Locate the cell with the specified text and output its [X, Y] center coordinate. 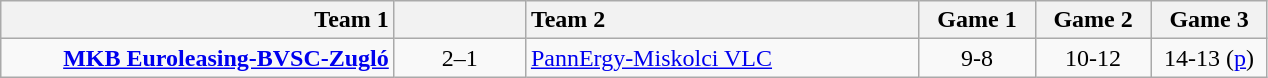
Game 2 [1093, 20]
PannErgy-Miskolci VLC [722, 58]
14-13 (p) [1209, 58]
Game 1 [977, 20]
10-12 [1093, 58]
Game 3 [1209, 20]
2–1 [460, 58]
Team 2 [722, 20]
MKB Euroleasing-BVSC-Zugló [198, 58]
9-8 [977, 58]
Team 1 [198, 20]
